Provide the [X, Y] coordinate of the cell's center where the given text is located.  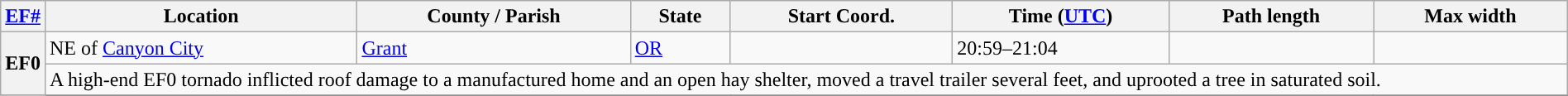
Grant [494, 48]
Start Coord. [842, 17]
State [680, 17]
NE of Canyon City [200, 48]
20:59–21:04 [1061, 48]
EF0 [23, 64]
OR [680, 48]
Max width [1470, 17]
Location [200, 17]
County / Parish [494, 17]
Path length [1270, 17]
Time (UTC) [1061, 17]
EF# [23, 17]
